Pinpoint the cell where the given text exists, returning its (X, Y) midpoint coordinate. 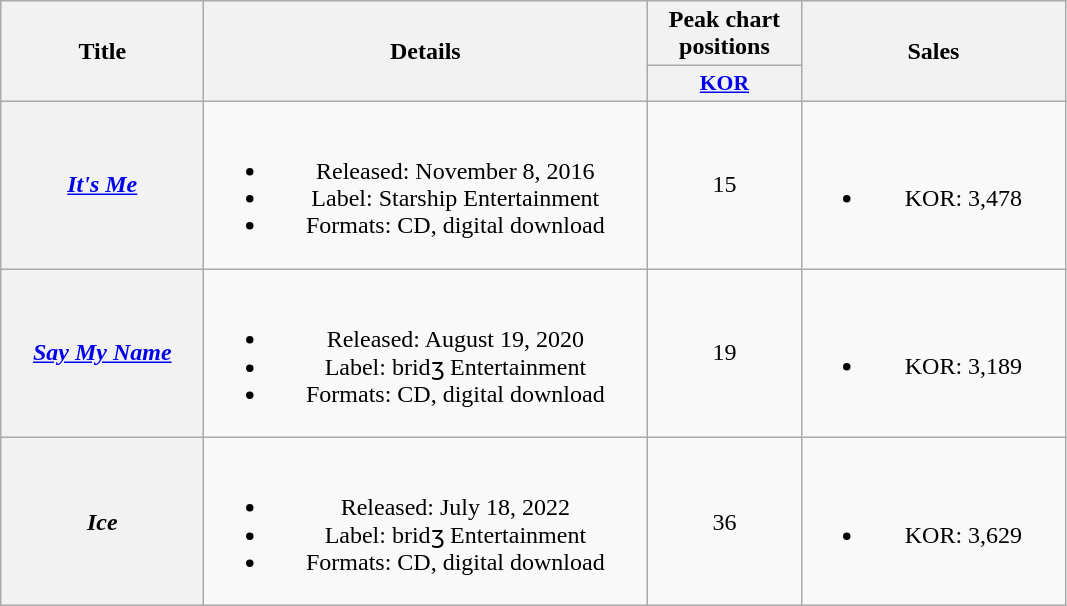
Say My Name (102, 352)
Peak chart positions (724, 34)
36 (724, 522)
KOR: 3,189 (934, 352)
Ice (102, 522)
It's Me (102, 184)
15 (724, 184)
Released: July 18, 2022Label: bridʒ EntertainmentFormats: CD, digital download (426, 522)
KOR: 3,629 (934, 522)
19 (724, 352)
KOR: 3,478 (934, 184)
Released: August 19, 2020Label: bridʒ EntertainmentFormats: CD, digital download (426, 352)
Released: November 8, 2016Label: Starship EntertainmentFormats: CD, digital download (426, 184)
Details (426, 52)
Sales (934, 52)
KOR (724, 84)
Title (102, 52)
